Identify which cell holds the provided text, then report its (X, Y) central coordinate. 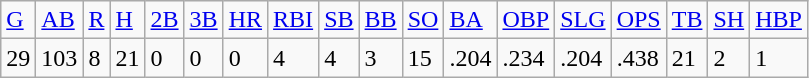
29 (18, 58)
HBP (779, 20)
15 (423, 58)
3 (380, 58)
3B (204, 20)
1 (779, 58)
G (18, 20)
8 (96, 58)
TB (687, 20)
OPS (638, 20)
SO (423, 20)
SLG (583, 20)
RBI (294, 20)
H (128, 20)
OBP (526, 20)
R (96, 20)
103 (60, 58)
2 (729, 58)
SB (339, 20)
BA (470, 20)
AB (60, 20)
HR (245, 20)
.438 (638, 58)
BB (380, 20)
SH (729, 20)
.234 (526, 58)
2B (164, 20)
